Provide the (x, y) coordinate of the cell's center where the given text is located.  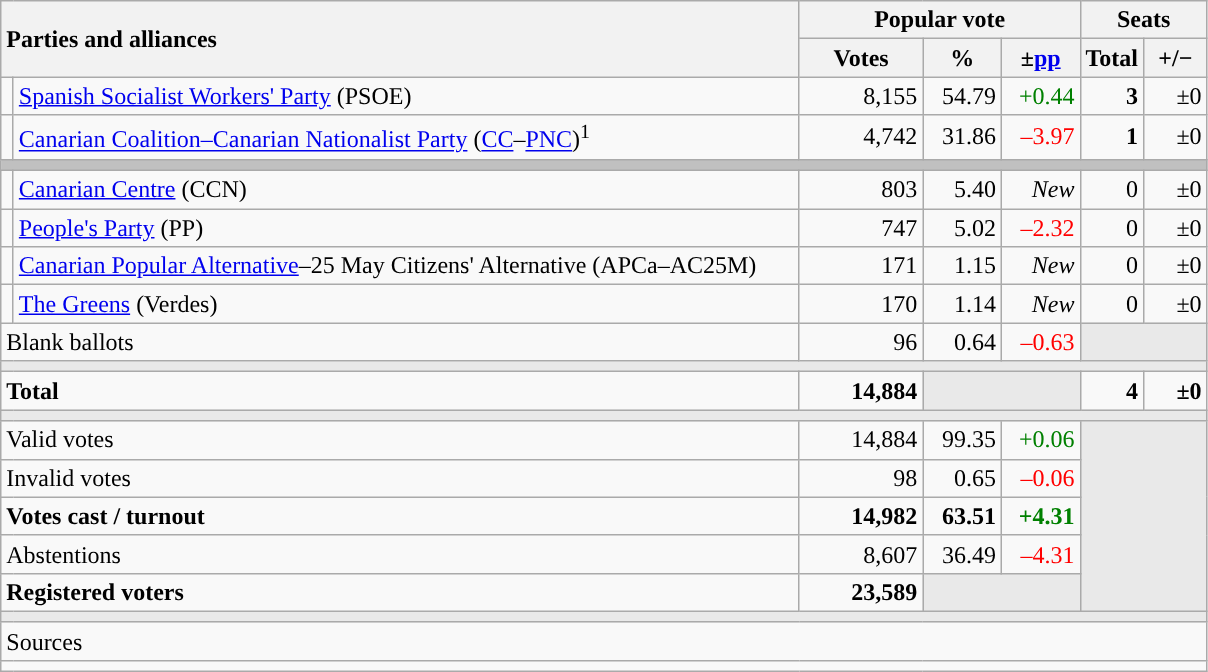
5.02 (962, 228)
1.15 (962, 266)
171 (861, 266)
–4.31 (1040, 554)
Sources (604, 641)
1.14 (962, 304)
63.51 (962, 516)
4 (1112, 391)
0.64 (962, 342)
5.40 (962, 190)
3 (1112, 96)
23,589 (861, 592)
98 (861, 478)
4,742 (861, 138)
+4.31 (1040, 516)
–3.97 (1040, 138)
Canarian Coalition–Canarian Nationalist Party (CC–PNC)1 (406, 138)
170 (861, 304)
36.49 (962, 554)
803 (861, 190)
–2.32 (1040, 228)
54.79 (962, 96)
96 (861, 342)
People's Party (PP) (406, 228)
14,982 (861, 516)
±pp (1040, 58)
8,607 (861, 554)
Registered voters (400, 592)
Invalid votes (400, 478)
The Greens (Verdes) (406, 304)
Abstentions (400, 554)
99.35 (962, 440)
Popular vote (940, 20)
Canarian Centre (CCN) (406, 190)
747 (861, 228)
31.86 (962, 138)
% (962, 58)
Votes (861, 58)
+0.44 (1040, 96)
Canarian Popular Alternative–25 May Citizens' Alternative (APCa–AC25M) (406, 266)
0.65 (962, 478)
8,155 (861, 96)
1 (1112, 138)
Blank ballots (400, 342)
–0.06 (1040, 478)
–0.63 (1040, 342)
+0.06 (1040, 440)
Valid votes (400, 440)
Parties and alliances (400, 39)
Votes cast / turnout (400, 516)
+/− (1176, 58)
Seats (1144, 20)
Spanish Socialist Workers' Party (PSOE) (406, 96)
